Scan for the cell matching the given text and deliver its [x, y] coordinate at center. 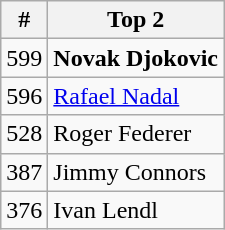
Ivan Lendl [136, 210]
599 [24, 58]
376 [24, 210]
Top 2 [136, 20]
Jimmy Connors [136, 172]
Rafael Nadal [136, 96]
# [24, 20]
528 [24, 134]
596 [24, 96]
387 [24, 172]
Novak Djokovic [136, 58]
Roger Federer [136, 134]
